Locate the cell with the specified text and output its (x, y) center coordinate. 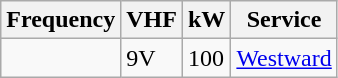
Service (284, 20)
9V (152, 58)
kW (206, 20)
VHF (152, 20)
Westward (284, 58)
Frequency (61, 20)
100 (206, 58)
